Locate the cell with the specified text and output its [X, Y] center coordinate. 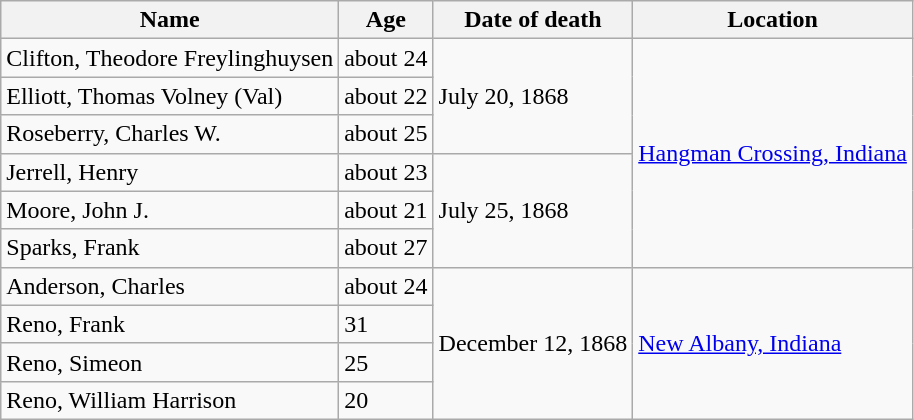
Reno, Frank [170, 324]
Roseberry, Charles W. [170, 134]
Clifton, Theodore Freylinghuysen [170, 58]
Sparks, Frank [170, 248]
Date of death [533, 20]
about 23 [386, 172]
Location [773, 20]
25 [386, 362]
Reno, Simeon [170, 362]
31 [386, 324]
20 [386, 400]
Age [386, 20]
Elliott, Thomas Volney (Val) [170, 96]
about 25 [386, 134]
July 25, 1868 [533, 210]
July 20, 1868 [533, 96]
Moore, John J. [170, 210]
about 21 [386, 210]
Jerrell, Henry [170, 172]
December 12, 1868 [533, 343]
Hangman Crossing, Indiana [773, 153]
Anderson, Charles [170, 286]
Name [170, 20]
about 27 [386, 248]
about 22 [386, 96]
Reno, William Harrison [170, 400]
New Albany, Indiana [773, 343]
